From the cell containing the given text, extract its center point as [x, y] coordinate. 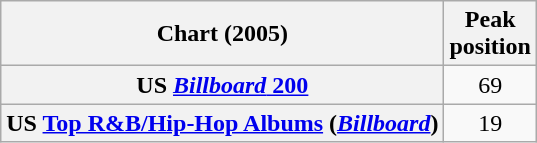
19 [490, 123]
Peakposition [490, 34]
69 [490, 85]
Chart (2005) [222, 34]
US Top R&B/Hip-Hop Albums (Billboard) [222, 123]
US Billboard 200 [222, 85]
